Pinpoint the cell where the given text exists, returning its [x, y] midpoint coordinate. 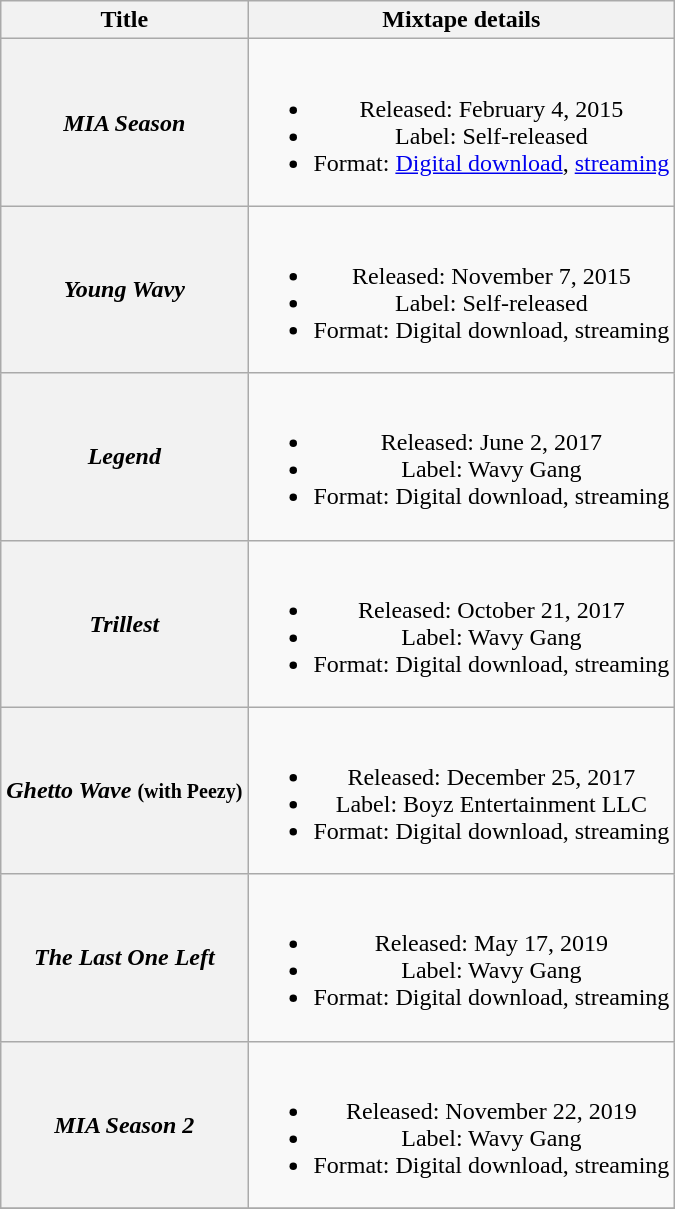
Trillest [124, 624]
Released: November 22, 2019Label: Wavy GangFormat: Digital download, streaming [462, 1124]
Released: November 7, 2015Label: Self-releasedFormat: Digital download, streaming [462, 290]
Released: June 2, 2017Label: Wavy GangFormat: Digital download, streaming [462, 456]
Young Wavy [124, 290]
Ghetto Wave (with Peezy) [124, 790]
The Last One Left [124, 958]
Legend [124, 456]
Released: February 4, 2015Label: Self-releasedFormat: Digital download, streaming [462, 122]
MIA Season 2 [124, 1124]
Title [124, 20]
Released: October 21, 2017Label: Wavy GangFormat: Digital download, streaming [462, 624]
Released: May 17, 2019Label: Wavy GangFormat: Digital download, streaming [462, 958]
MIA Season [124, 122]
Released: December 25, 2017Label: Boyz Entertainment LLCFormat: Digital download, streaming [462, 790]
Mixtape details [462, 20]
